Pinpoint the cell where the given text exists, returning its [x, y] midpoint coordinate. 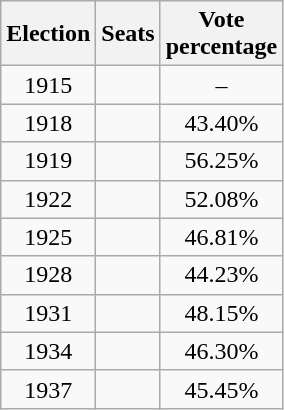
1931 [48, 313]
43.40% [222, 123]
56.25% [222, 161]
Votepercentage [222, 34]
44.23% [222, 275]
1928 [48, 275]
1919 [48, 161]
46.30% [222, 351]
1918 [48, 123]
1937 [48, 389]
48.15% [222, 313]
45.45% [222, 389]
1922 [48, 199]
Election [48, 34]
1925 [48, 237]
46.81% [222, 237]
– [222, 85]
1915 [48, 85]
52.08% [222, 199]
1934 [48, 351]
Seats [128, 34]
